Return (X, Y) of the center of cell containing provided text 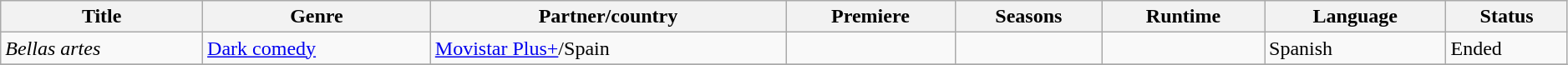
Status (1507, 17)
Seasons (1028, 17)
Genre (317, 17)
Language (1355, 17)
Spanish (1355, 48)
Bellas artes (102, 48)
Ended (1507, 48)
Dark comedy (317, 48)
Movistar Plus+/Spain (608, 48)
Title (102, 17)
Premiere (870, 17)
Partner/country (608, 17)
Runtime (1183, 17)
